Return the (X, Y) coordinate for the center point of the cell that contains the specified text.  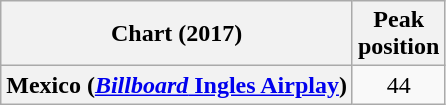
Mexico (Billboard Ingles Airplay) (177, 85)
Chart (2017) (177, 34)
44 (398, 85)
Peakposition (398, 34)
